Find where the given text appears and provide that cell's center as (X, Y) coordinate. 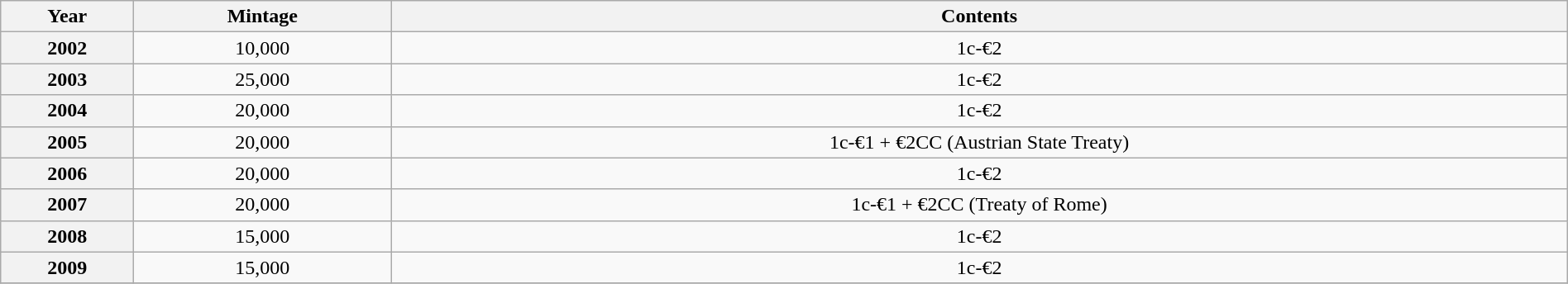
10,000 (263, 48)
25,000 (263, 79)
Mintage (263, 17)
2002 (68, 48)
2005 (68, 142)
2004 (68, 111)
2006 (68, 173)
2008 (68, 236)
2003 (68, 79)
Contents (979, 17)
1c-€1 + €2CC (Treaty of Rome) (979, 205)
1c-€1 + €2CC (Austrian State Treaty) (979, 142)
2007 (68, 205)
Year (68, 17)
2009 (68, 267)
